Scan for the cell matching the given text and deliver its [x, y] coordinate at center. 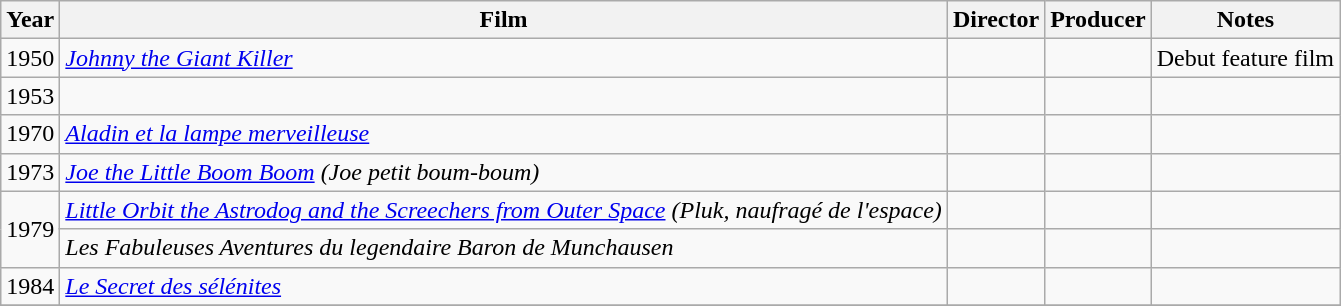
Producer [1098, 20]
Joe the Little Boom Boom (Joe petit boum-boum) [504, 172]
Aladin et la lampe merveilleuse [504, 134]
Little Orbit the Astrodog and the Screechers from Outer Space (Pluk, naufragé de l'espace) [504, 210]
1953 [30, 96]
Year [30, 20]
1973 [30, 172]
1984 [30, 286]
Notes [1245, 20]
Johnny the Giant Killer [504, 58]
1970 [30, 134]
1950 [30, 58]
Debut feature film [1245, 58]
Le Secret des sélénites [504, 286]
1979 [30, 229]
Les Fabuleuses Aventures du legendaire Baron de Munchausen [504, 248]
Director [996, 20]
Film [504, 20]
